Determine the (x, y) coordinate at the center of the cell enclosing the given text.  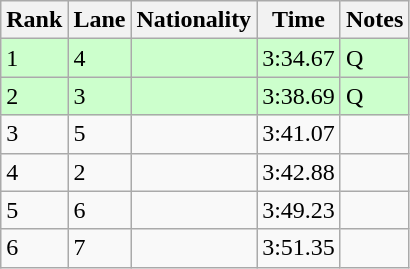
Rank (34, 20)
3:34.67 (299, 58)
1 (34, 58)
Time (299, 20)
Notes (374, 20)
3:38.69 (299, 96)
3:41.07 (299, 134)
Nationality (194, 20)
3:49.23 (299, 210)
3:42.88 (299, 172)
Lane (100, 20)
7 (100, 248)
3:51.35 (299, 248)
